Detect which cell encompasses the target text, then output its (x, y) center coordinate. 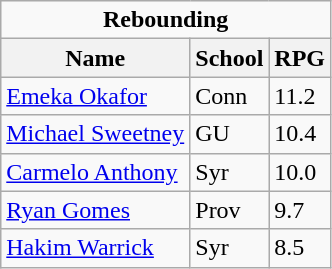
9.7 (300, 210)
Conn (230, 96)
Emeka Okafor (96, 96)
RPG (300, 58)
10.0 (300, 172)
GU (230, 134)
11.2 (300, 96)
School (230, 58)
Michael Sweetney (96, 134)
Rebounding (166, 20)
Carmelo Anthony (96, 172)
Prov (230, 210)
Ryan Gomes (96, 210)
8.5 (300, 248)
10.4 (300, 134)
Name (96, 58)
Hakim Warrick (96, 248)
